Provide the [x, y] coordinate of the cell's center where the given text is located.  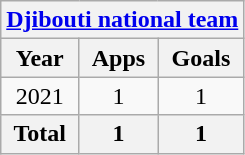
Djibouti national team [122, 20]
2021 [40, 96]
Total [40, 134]
Goals [201, 58]
Apps [118, 58]
Year [40, 58]
